Extract the [X, Y] coordinate from the center of the cell holding the provided text.  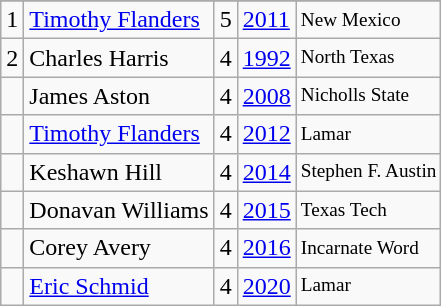
Keshawn Hill [119, 172]
Donavan Williams [119, 210]
1 [12, 20]
2014 [266, 172]
Stephen F. Austin [368, 172]
Eric Schmid [119, 286]
2011 [266, 20]
2012 [266, 134]
Corey Avery [119, 248]
2015 [266, 210]
James Aston [119, 96]
2016 [266, 248]
2008 [266, 96]
1992 [266, 58]
2 [12, 58]
Texas Tech [368, 210]
New Mexico [368, 20]
Charles Harris [119, 58]
Nicholls State [368, 96]
North Texas [368, 58]
2020 [266, 286]
Incarnate Word [368, 248]
5 [226, 20]
